Locate the cell with the specified text and output its [x, y] center coordinate. 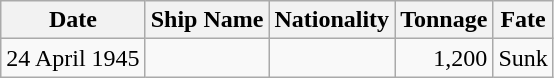
Nationality [332, 20]
Ship Name [207, 20]
Tonnage [444, 20]
Sunk [523, 58]
Date [73, 20]
1,200 [444, 58]
Fate [523, 20]
24 April 1945 [73, 58]
